Locate the cell with the specified text and output its (X, Y) center coordinate. 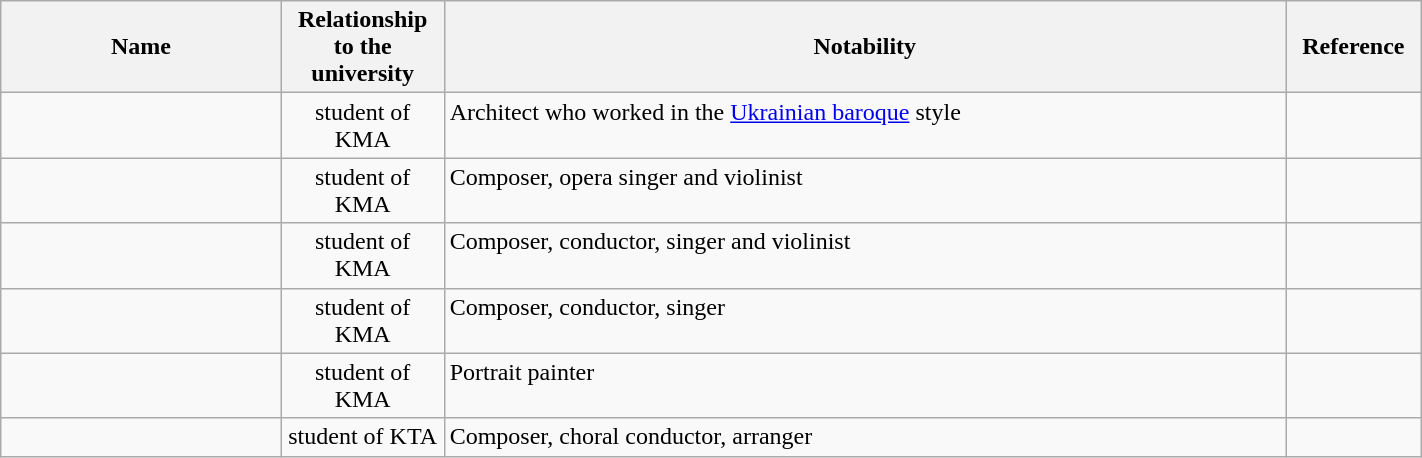
Composer, conductor, singer (864, 320)
Composer, opera singer and violinist (864, 190)
Architect who worked in the Ukrainian baroque style (864, 126)
Relationship to the university (362, 47)
Portrait painter (864, 386)
Composer, conductor, singer and violinist (864, 256)
Composer, choral conductor, arranger (864, 437)
Notability (864, 47)
Reference (1354, 47)
student of KTA (362, 437)
Name (141, 47)
